Output the [X, Y] coordinate of the center of the cell containing the given text.  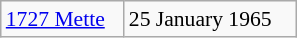
25 January 1965 [210, 19]
1727 Mette [62, 19]
